Scan for the cell matching the given text and deliver its (X, Y) coordinate at center. 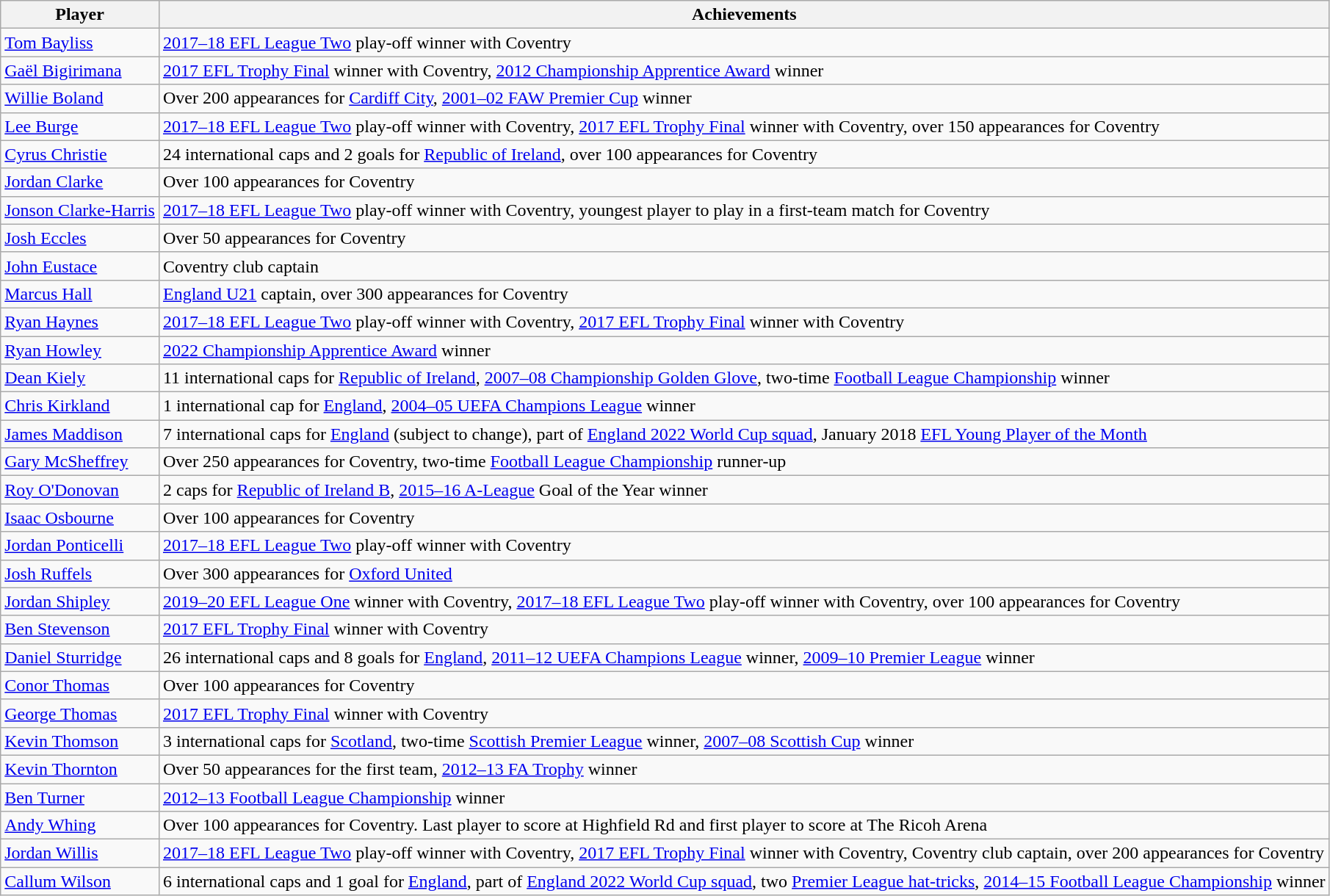
Over 50 appearances for Coventry (744, 238)
Gary McSheffrey (80, 462)
Callum Wilson (80, 881)
Cyrus Christie (80, 154)
2012–13 Football League Championship winner (744, 797)
Conor Thomas (80, 685)
2019–20 EFL League One winner with Coventry, 2017–18 EFL League Two play-off winner with Coventry, over 100 appearances for Coventry (744, 601)
Jordan Clarke (80, 182)
Kevin Thomson (80, 741)
2022 Championship Apprentice Award winner (744, 350)
2017–18 EFL League Two play-off winner with Coventry, 2017 EFL Trophy Final winner with Coventry, over 150 appearances for Coventry (744, 126)
Josh Eccles (80, 238)
Ryan Howley (80, 350)
Dean Kiely (80, 378)
Lee Burge (80, 126)
Chris Kirkland (80, 406)
Jordan Willis (80, 853)
Jonson Clarke-Harris (80, 210)
James Maddison (80, 434)
2017–18 EFL League Two play-off winner with Coventry, youngest player to play in a first-team match for Coventry (744, 210)
George Thomas (80, 713)
Gaël Bigirimana (80, 71)
2017–18 EFL League Two play-off winner with Coventry, 2017 EFL Trophy Final winner with Coventry (744, 322)
Over 250 appearances for Coventry, two-time Football League Championship runner-up (744, 462)
Coventry club captain (744, 266)
Ryan Haynes (80, 322)
Over 100 appearances for Coventry. Last player to score at Highfield Rd and first player to score at The Ricoh Arena (744, 825)
Player (80, 15)
1 international cap for England, 2004–05 UEFA Champions League winner (744, 406)
Over 300 appearances for Oxford United (744, 574)
Daniel Sturridge (80, 657)
24 international caps and 2 goals for Republic of Ireland, over 100 appearances for Coventry (744, 154)
Over 200 appearances for Cardiff City, 2001–02 FAW Premier Cup winner (744, 98)
Andy Whing (80, 825)
Roy O'Donovan (80, 490)
Isaac Osbourne (80, 518)
John Eustace (80, 266)
Kevin Thornton (80, 769)
Over 50 appearances for the first team, 2012–13 FA Trophy winner (744, 769)
Ben Stevenson (80, 629)
Willie Boland (80, 98)
26 international caps and 8 goals for England, 2011–12 UEFA Champions League winner, 2009–10 Premier League winner (744, 657)
11 international caps for Republic of Ireland, 2007–08 Championship Golden Glove, two-time Football League Championship winner (744, 378)
Achievements (744, 15)
3 international caps for Scotland, two-time Scottish Premier League winner, 2007–08 Scottish Cup winner (744, 741)
Ben Turner (80, 797)
Josh Ruffels (80, 574)
Jordan Shipley (80, 601)
England U21 captain, over 300 appearances for Coventry (744, 294)
Jordan Ponticelli (80, 546)
Marcus Hall (80, 294)
2017 EFL Trophy Final winner with Coventry, 2012 Championship Apprentice Award winner (744, 71)
7 international caps for England (subject to change), part of England 2022 World Cup squad, January 2018 EFL Young Player of the Month (744, 434)
Tom Bayliss (80, 43)
2 caps for Republic of Ireland B, 2015–16 A-League Goal of the Year winner (744, 490)
